Output the [X, Y] coordinate of the center of the cell containing the given text.  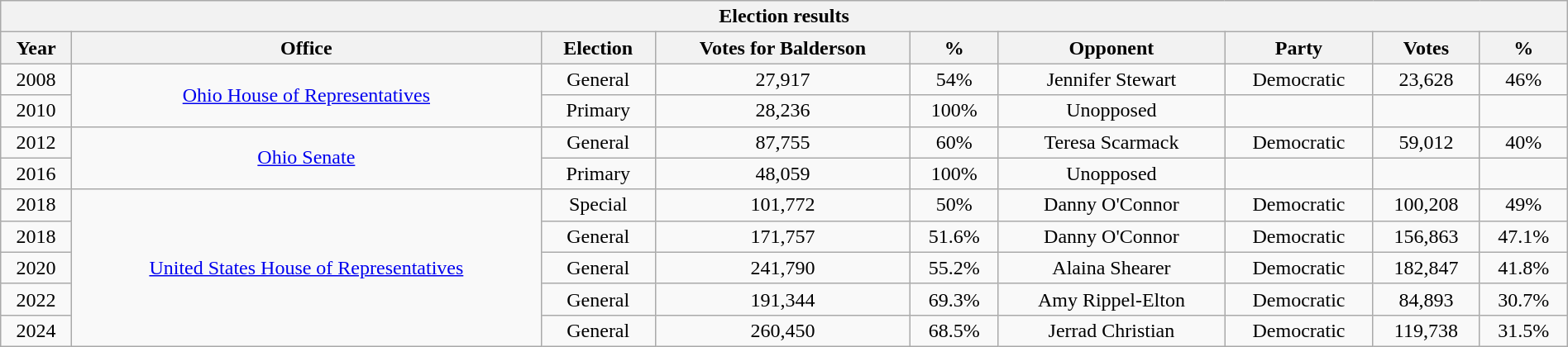
2024 [36, 330]
Jerrad Christian [1111, 330]
87,755 [782, 142]
31.5% [1523, 330]
Party [1298, 48]
2012 [36, 142]
30.7% [1523, 299]
2008 [36, 79]
46% [1523, 79]
241,790 [782, 268]
Teresa Scarmack [1111, 142]
Votes for Balderson [782, 48]
260,450 [782, 330]
51.6% [954, 236]
101,772 [782, 205]
182,847 [1426, 268]
49% [1523, 205]
54% [954, 79]
Ohio Senate [307, 158]
68.5% [954, 330]
2016 [36, 173]
84,893 [1426, 299]
Jennifer Stewart [1111, 79]
2010 [36, 111]
Amy Rippel-Elton [1111, 299]
Election [598, 48]
41.8% [1523, 268]
40% [1523, 142]
23,628 [1426, 79]
United States House of Representatives [307, 268]
27,917 [782, 79]
Ohio House of Representatives [307, 95]
60% [954, 142]
191,344 [782, 299]
48,059 [782, 173]
2020 [36, 268]
100,208 [1426, 205]
Alaina Shearer [1111, 268]
69.3% [954, 299]
Year [36, 48]
50% [954, 205]
Election results [784, 17]
55.2% [954, 268]
Votes [1426, 48]
156,863 [1426, 236]
171,757 [782, 236]
28,236 [782, 111]
Office [307, 48]
Opponent [1111, 48]
47.1% [1523, 236]
2022 [36, 299]
Special [598, 205]
59,012 [1426, 142]
119,738 [1426, 330]
